Detect which cell encompasses the target text, then output its [X, Y] center coordinate. 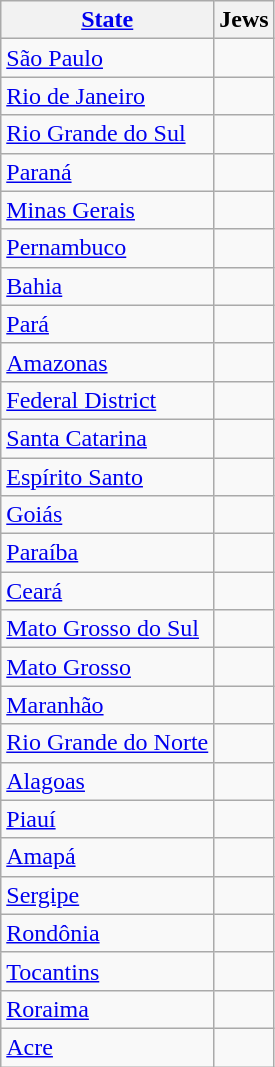
Mato Grosso do Sul [108, 629]
Tocantins [108, 971]
Piauí [108, 819]
Paraná [108, 172]
Santa Catarina [108, 438]
São Paulo [108, 58]
Mato Grosso [108, 667]
Pernambuco [108, 248]
Acre [108, 1047]
Paraíba [108, 553]
Roraima [108, 1009]
Minas Gerais [108, 210]
Amazonas [108, 362]
Rio de Janeiro [108, 96]
Rondônia [108, 933]
Amapá [108, 857]
Alagoas [108, 781]
Rio Grande do Sul [108, 134]
Rio Grande do Norte [108, 743]
Bahia [108, 286]
State [108, 20]
Sergipe [108, 895]
Maranhão [108, 705]
Espírito Santo [108, 477]
Pará [108, 324]
Federal District [108, 400]
Ceará [108, 591]
Jews [244, 20]
Goiás [108, 515]
